Scan for the cell matching the given text and deliver its (X, Y) coordinate at center. 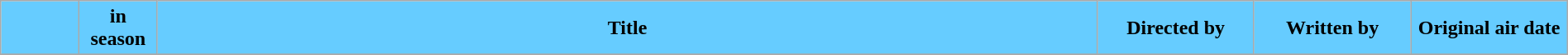
in season (117, 28)
Written by (1331, 28)
Directed by (1176, 28)
Original air date (1489, 28)
Title (627, 28)
